Determine the (X, Y) coordinate at the center of the cell enclosing the given text.  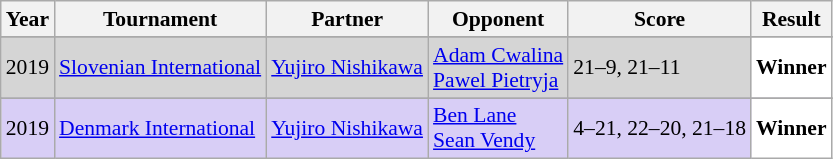
Score (660, 19)
4–21, 22–20, 21–18 (660, 128)
21–9, 21–11 (660, 68)
Year (28, 19)
Denmark International (160, 128)
Adam Cwalina Pawel Pietryja (498, 68)
Tournament (160, 19)
Ben Lane Sean Vendy (498, 128)
Slovenian International (160, 68)
Partner (347, 19)
Opponent (498, 19)
Result (792, 19)
